Provide the [X, Y] coordinate of the cell's center where the given text is located.  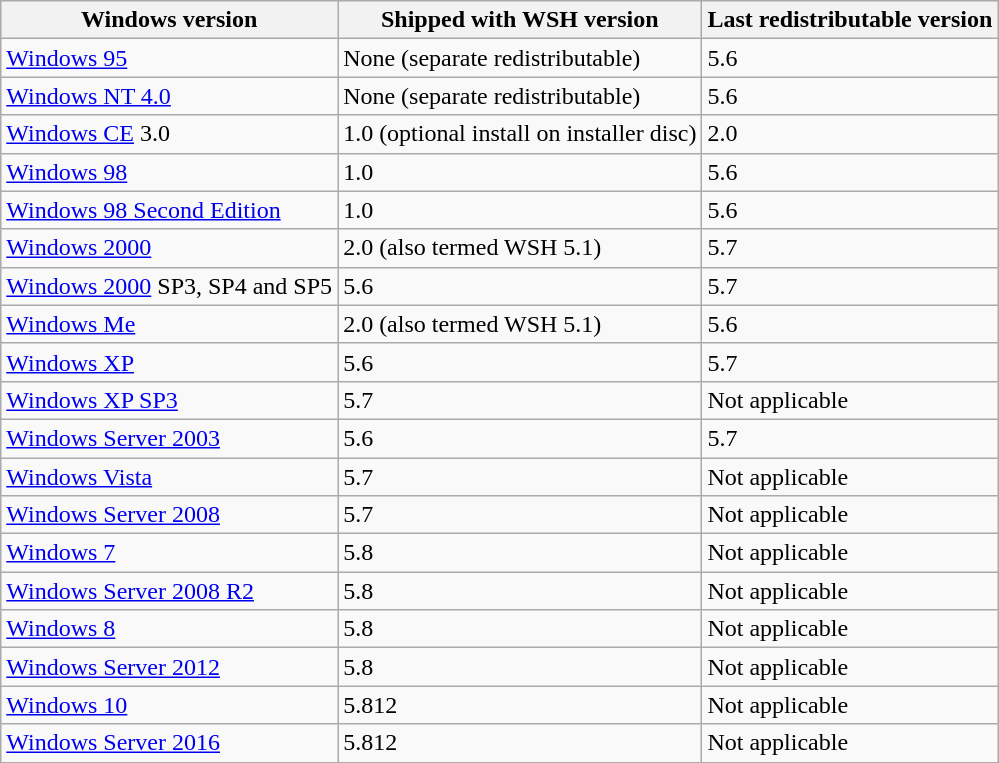
Windows CE 3.0 [170, 134]
Windows Vista [170, 477]
Windows 98 [170, 172]
Windows 8 [170, 629]
Windows Me [170, 324]
1.0 (optional install on installer disc) [520, 134]
Windows 98 Second Edition [170, 210]
Shipped with WSH version [520, 20]
Windows Server 2016 [170, 743]
Windows 10 [170, 705]
Windows 7 [170, 553]
Windows 2000 SP3, SP4 and SP5 [170, 286]
Windows version [170, 20]
Windows Server 2008 [170, 515]
Windows Server 2012 [170, 667]
Windows XP SP3 [170, 400]
Windows Server 2008 R2 [170, 591]
Last redistributable version [850, 20]
Windows NT 4.0 [170, 96]
Windows Server 2003 [170, 438]
2.0 [850, 134]
Windows 2000 [170, 248]
Windows XP [170, 362]
Windows 95 [170, 58]
